Scan for the cell matching the given text and deliver its [x, y] coordinate at center. 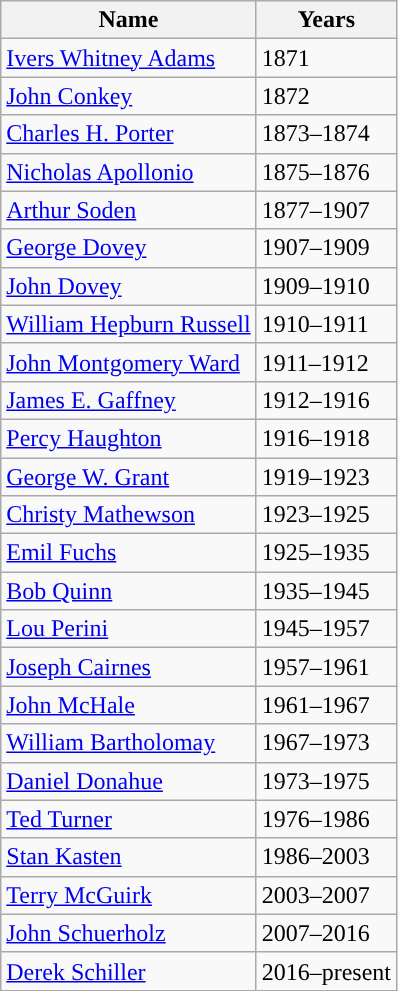
Bob Quinn [128, 591]
Ted Turner [128, 819]
John Dovey [128, 286]
1976–1986 [326, 819]
1911–1912 [326, 362]
Ivers Whitney Adams [128, 58]
John McHale [128, 705]
George W. Grant [128, 477]
1873–1874 [326, 134]
2007–2016 [326, 933]
1877–1907 [326, 210]
1973–1975 [326, 781]
Joseph Cairnes [128, 667]
Christy Mathewson [128, 515]
George Dovey [128, 248]
Percy Haughton [128, 438]
Derek Schiller [128, 971]
Nicholas Apollonio [128, 172]
James E. Gaffney [128, 400]
1923–1925 [326, 515]
John Schuerholz [128, 933]
Arthur Soden [128, 210]
John Conkey [128, 96]
Lou Perini [128, 629]
2016–present [326, 971]
1925–1935 [326, 553]
1871 [326, 58]
Name [128, 20]
Stan Kasten [128, 857]
1967–1973 [326, 743]
Years [326, 20]
1872 [326, 96]
1961–1967 [326, 705]
1986–2003 [326, 857]
1935–1945 [326, 591]
William Hepburn Russell [128, 324]
William Bartholomay [128, 743]
John Montgomery Ward [128, 362]
1912–1916 [326, 400]
1875–1876 [326, 172]
1919–1923 [326, 477]
1907–1909 [326, 248]
2003–2007 [326, 895]
1957–1961 [326, 667]
Charles H. Porter [128, 134]
1909–1910 [326, 286]
Terry McGuirk [128, 895]
1945–1957 [326, 629]
1910–1911 [326, 324]
1916–1918 [326, 438]
Daniel Donahue [128, 781]
Emil Fuchs [128, 553]
